Detect which cell encompasses the target text, then output its (X, Y) center coordinate. 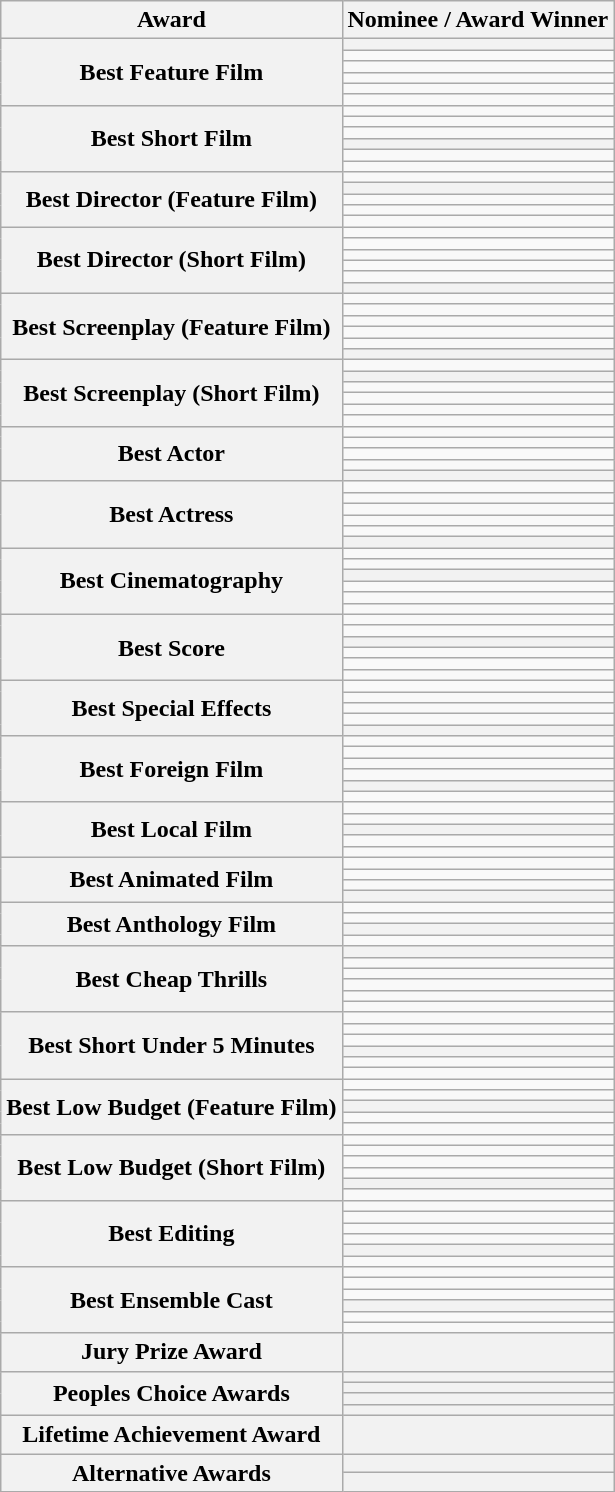
Best Short Under 5 Minutes (172, 1045)
Best Cinematography (172, 581)
Best Actress (172, 514)
Best Director (Feature Film) (172, 200)
Peoples Choice Awards (172, 1393)
Best Low Budget (Short Film) (172, 1167)
Best Anthology Film (172, 924)
Best Score (172, 647)
Best Special Effects (172, 708)
Best Actor (172, 454)
Best Animated Film (172, 879)
Best Screenplay (Feature Film) (172, 326)
Best Feature Film (172, 72)
Best Cheap Thrills (172, 979)
Best Short Film (172, 138)
Lifetime Achievement Award (172, 1434)
Best Low Budget (Feature Film) (172, 1106)
Alternative Awards (172, 1473)
Award (172, 20)
Best Director (Short Film) (172, 260)
Best Ensemble Cast (172, 1300)
Best Foreign Film (172, 769)
Best Editing (172, 1233)
Nominee / Award Winner (478, 20)
Best Local Film (172, 830)
Best Screenplay (Short Film) (172, 393)
Jury Prize Award (172, 1352)
